Provide the (x, y) coordinate of the cell's center where the given text is located.  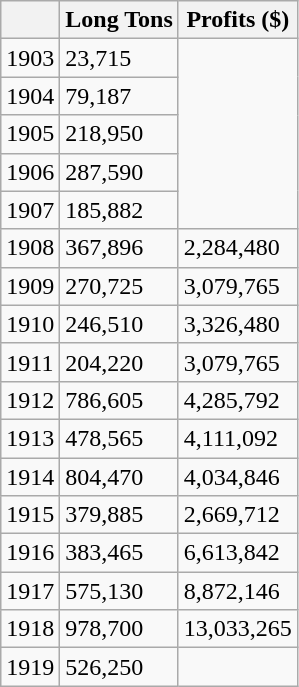
270,725 (119, 286)
Long Tons (119, 20)
1918 (30, 629)
1911 (30, 362)
8,872,146 (238, 591)
13,033,265 (238, 629)
1905 (30, 134)
526,250 (119, 667)
1910 (30, 324)
1914 (30, 477)
79,187 (119, 96)
1919 (30, 667)
383,465 (119, 553)
4,034,846 (238, 477)
1912 (30, 400)
185,882 (119, 210)
1903 (30, 58)
804,470 (119, 477)
6,613,842 (238, 553)
1909 (30, 286)
218,950 (119, 134)
978,700 (119, 629)
367,896 (119, 248)
2,669,712 (238, 515)
1906 (30, 172)
1913 (30, 438)
4,111,092 (238, 438)
575,130 (119, 591)
204,220 (119, 362)
1915 (30, 515)
379,885 (119, 515)
3,326,480 (238, 324)
287,590 (119, 172)
4,285,792 (238, 400)
1916 (30, 553)
23,715 (119, 58)
478,565 (119, 438)
786,605 (119, 400)
Profits ($) (238, 20)
2,284,480 (238, 248)
1908 (30, 248)
1917 (30, 591)
1904 (30, 96)
246,510 (119, 324)
1907 (30, 210)
